Output the [x, y] coordinate of the center of the cell containing the given text.  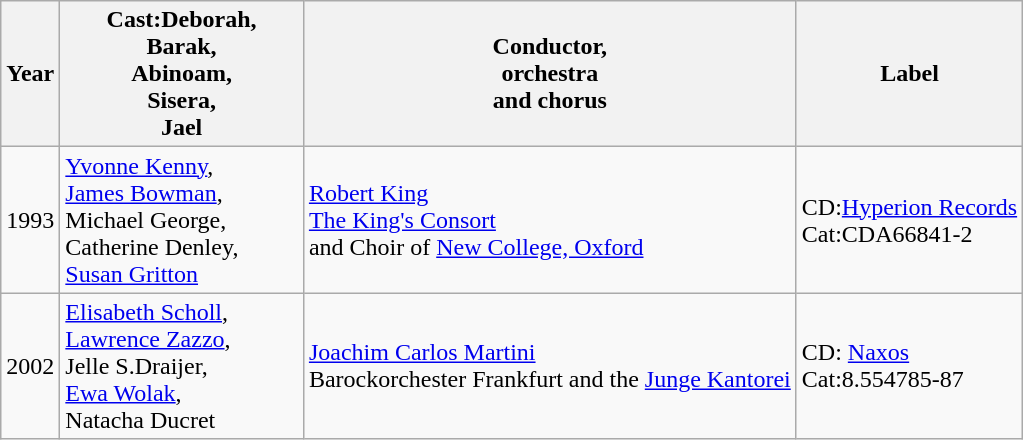
Label [909, 74]
Joachim Carlos MartiniBarockorchester Frankfurt and the Junge Kantorei [550, 366]
2002 [30, 366]
Cast:Deborah,Barak,Abinoam,Sisera,Jael [182, 74]
CD:Hyperion RecordsCat:CDA66841-2 [909, 220]
Year [30, 74]
Conductor,orchestraand chorus [550, 74]
Elisabeth Scholl,Lawrence Zazzo,Jelle S.Draijer,Ewa Wolak,Natacha Ducret [182, 366]
CD: NaxosCat:8.554785-87 [909, 366]
Yvonne Kenny, James Bowman,Michael George,Catherine Denley,Susan Gritton [182, 220]
1993 [30, 220]
Robert KingThe King's Consort and Choir of New College, Oxford [550, 220]
